Capture the cell that displays the provided text and extract its (x, y) central coordinate. 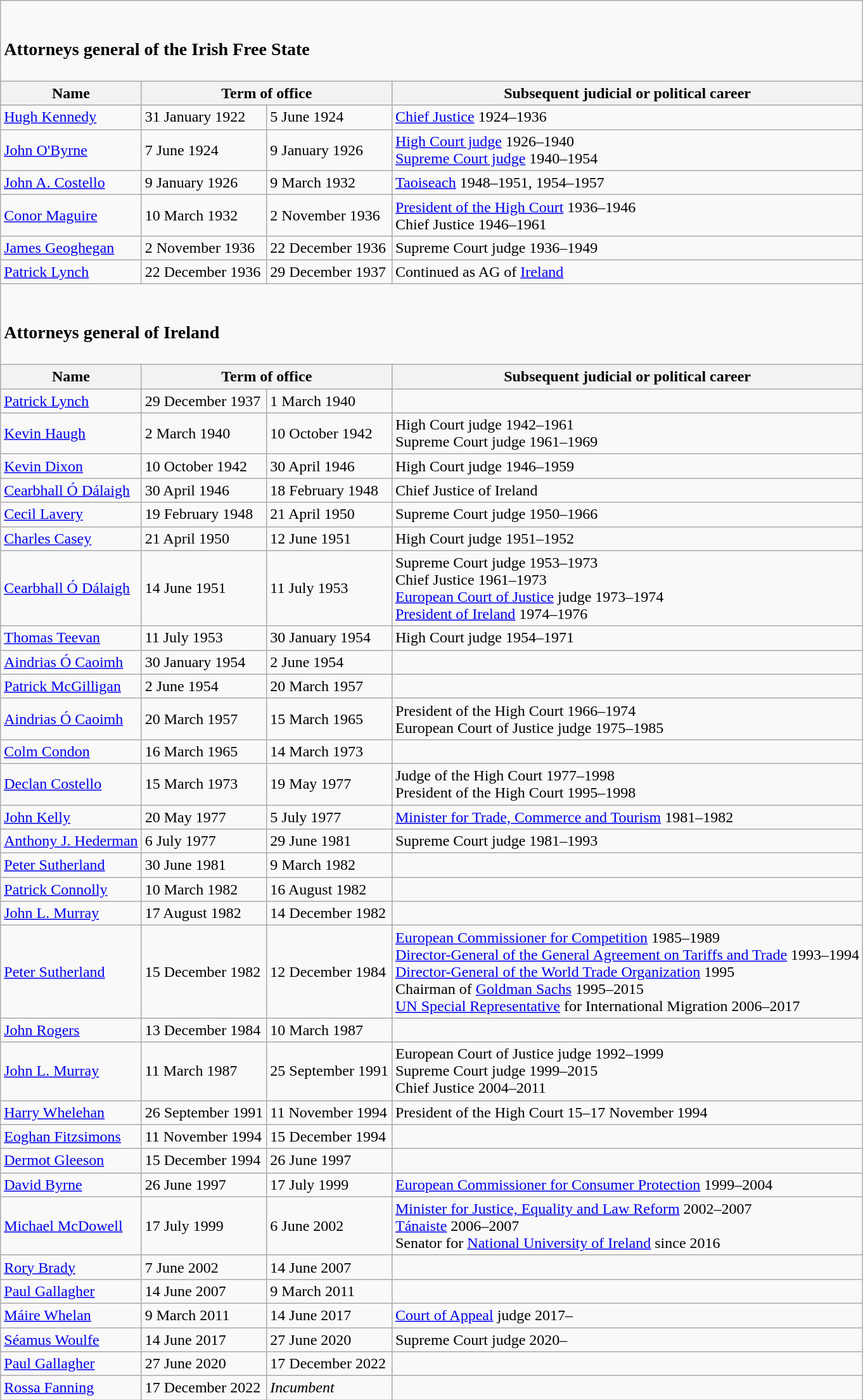
Declan Costello (71, 784)
1 March 1940 (329, 401)
Patrick McGilligan (71, 686)
9 March 1982 (329, 865)
31 January 1922 (204, 117)
13 December 1984 (204, 1030)
Conor Maguire (71, 215)
John A. Costello (71, 182)
10 March 1987 (329, 1030)
Attorneys general of Ireland (432, 324)
25 September 1991 (329, 1071)
Minister for Justice, Equality and Law Reform 2002–2007Tánaiste 2006–2007Senator for National University of Ireland since 2016 (627, 1226)
High Court judge 1954–1971 (627, 638)
Supreme Court judge 1950–1966 (627, 514)
19 May 1977 (329, 784)
Supreme Court judge 1953–1973Chief Justice 1961–1973European Court of Justice judge 1973–1974President of Ireland 1974–1976 (627, 588)
Charles Casey (71, 538)
7 June 2002 (204, 1267)
Supreme Court judge 2020– (627, 1340)
Supreme Court judge 1936–1949 (627, 248)
High Court judge 1926–1940Supreme Court judge 1940–1954 (627, 150)
John Kelly (71, 817)
30 June 1981 (204, 865)
John O'Byrne (71, 150)
2 March 1940 (204, 433)
Cecil Lavery (71, 514)
Colm Condon (71, 751)
26 September 1991 (204, 1112)
European Commissioner for Consumer Protection 1999–2004 (627, 1185)
5 July 1977 (329, 817)
Incumbent (329, 1388)
President of the High Court 15–17 November 1994 (627, 1112)
European Court of Justice judge 1992–1999Supreme Court judge 1999–2015Chief Justice 2004–2011 (627, 1071)
6 July 1977 (204, 841)
President of the High Court 1966–1974European Court of Justice judge 1975–1985 (627, 718)
7 June 1924 (204, 150)
Patrick Connolly (71, 889)
James Geoghegan (71, 248)
Judge of the High Court 1977–1998President of the High Court 1995–1998 (627, 784)
29 June 1981 (329, 841)
Chief Justice of Ireland (627, 490)
20 May 1977 (204, 817)
David Byrne (71, 1185)
John Rogers (71, 1030)
12 December 1984 (329, 972)
Harry Whelehan (71, 1112)
12 June 1951 (329, 538)
Máire Whelan (71, 1315)
14 June 1951 (204, 588)
High Court judge 1946–1959 (627, 466)
Continued as AG of Ireland (627, 272)
Supreme Court judge 1981–1993 (627, 841)
Thomas Teevan (71, 638)
Rory Brady (71, 1267)
10 March 1932 (204, 215)
Michael McDowell (71, 1226)
16 August 1982 (329, 889)
18 February 1948 (329, 490)
Kevin Dixon (71, 466)
15 March 1973 (204, 784)
19 February 1948 (204, 514)
15 December 1982 (204, 972)
Court of Appeal judge 2017– (627, 1315)
Taoiseach 1948–1951, 1954–1957 (627, 182)
Minister for Trade, Commerce and Tourism 1981–1982 (627, 817)
Rossa Fanning (71, 1388)
Eoghan Fitzsimons (71, 1136)
Séamus Woulfe (71, 1340)
9 March 1932 (329, 182)
10 March 1982 (204, 889)
15 March 1965 (329, 718)
17 August 1982 (204, 913)
16 March 1965 (204, 751)
5 June 1924 (329, 117)
11 March 1987 (204, 1071)
Hugh Kennedy (71, 117)
Chief Justice 1924–1936 (627, 117)
14 March 1973 (329, 751)
High Court judge 1951–1952 (627, 538)
14 December 1982 (329, 913)
6 June 2002 (329, 1226)
Anthony J. Hederman (71, 841)
Kevin Haugh (71, 433)
High Court judge 1942–1961Supreme Court judge 1961–1969 (627, 433)
Dermot Gleeson (71, 1161)
President of the High Court 1936–1946Chief Justice 1946–1961 (627, 215)
Attorneys general of the Irish Free State (432, 41)
